For the text-containing cell, return its midpoint in [X, Y] coordinate format. 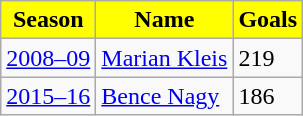
Goals [268, 20]
Bence Nagy [164, 96]
2008–09 [48, 58]
2015–16 [48, 96]
186 [268, 96]
Season [48, 20]
Marian Kleis [164, 58]
Name [164, 20]
219 [268, 58]
